Output the [X, Y] coordinate of the center of the cell containing the given text.  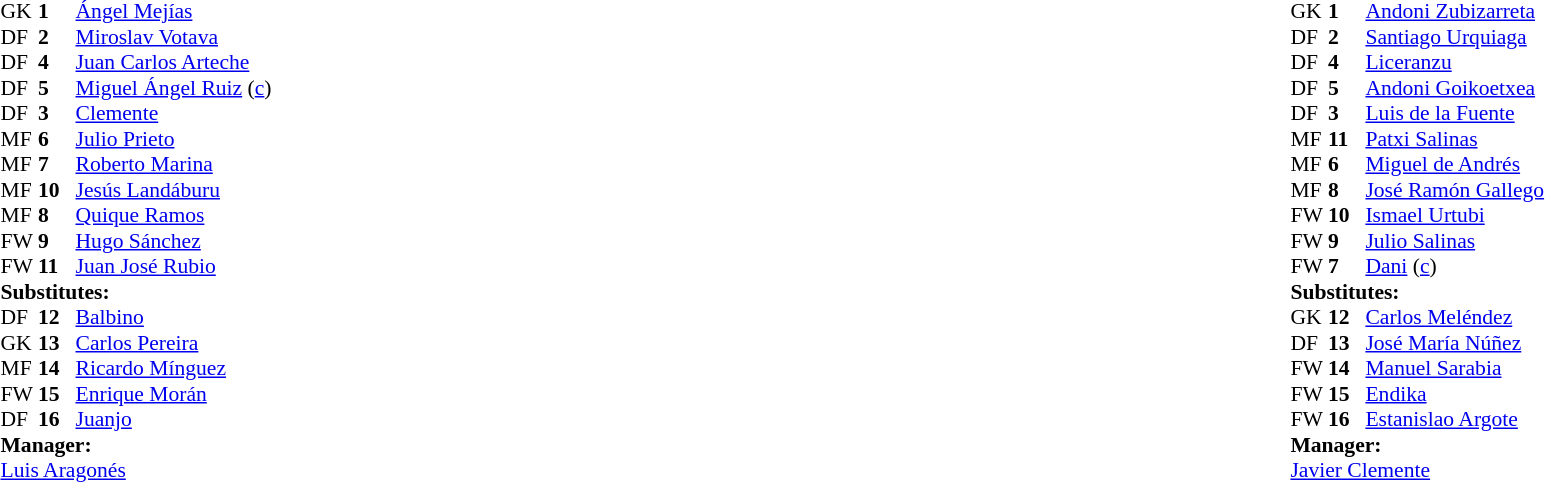
Miroslav Votava [174, 37]
Miguel Ángel Ruiz (c) [174, 88]
Juan Carlos Arteche [174, 63]
Juan José Rubio [174, 267]
Manuel Sarabia [1454, 369]
Juanjo [174, 419]
Patxi Salinas [1454, 139]
Ismael Urtubi [1454, 215]
José María Núñez [1454, 343]
Santiago Urquiaga [1454, 37]
Liceranzu [1454, 63]
Hugo Sánchez [174, 241]
Balbino [174, 317]
Quique Ramos [174, 215]
Dani (c) [1454, 267]
Julio Prieto [174, 139]
Ricardo Mínguez [174, 369]
Andoni Goikoetxea [1454, 88]
Jesús Landáburu [174, 190]
Estanislao Argote [1454, 419]
Luis de la Fuente [1454, 113]
José Ramón Gallego [1454, 190]
Endika [1454, 394]
Roberto Marina [174, 165]
Miguel de Andrés [1454, 165]
Enrique Morán [174, 394]
Carlos Pereira [174, 343]
Clemente [174, 113]
Carlos Meléndez [1454, 317]
Julio Salinas [1454, 241]
